Extract the [x, y] coordinate from the center of the cell holding the provided text.  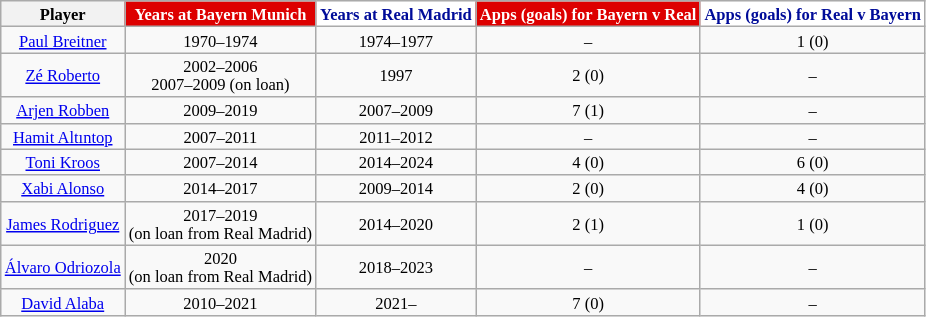
Xabi Alonso [63, 188]
2009–2014 [396, 188]
2020 (on loan from Real Madrid) [220, 267]
2002–20062007–2009 (on loan) [220, 75]
Zé Roberto [63, 75]
David Alaba [63, 302]
Years at Bayern Munich [220, 14]
2018–2023 [396, 267]
Arjen Robben [63, 110]
7 (0) [588, 302]
7 (1) [588, 110]
Álvaro Odriozola [63, 267]
Toni Kroos [63, 162]
2021– [396, 302]
Hamit Altıntop [63, 136]
Apps (goals) for Real v Bayern [812, 14]
2014–2020 [396, 223]
Apps (goals) for Bayern v Real [588, 14]
1997 [396, 75]
2007–2011 [220, 136]
1970–1974 [220, 40]
Years at Real Madrid [396, 14]
2 (1) [588, 223]
2007–2014 [220, 162]
2017–2019 (on loan from Real Madrid) [220, 223]
6 (0) [812, 162]
Player [63, 14]
2014–2024 [396, 162]
2009–2019 [220, 110]
2007–2009 [396, 110]
James Rodriguez [63, 223]
2011–2012 [396, 136]
2010–2021 [220, 302]
2014–2017 [220, 188]
1974–1977 [396, 40]
Paul Breitner [63, 40]
